Detect which cell encompasses the target text, then output its [X, Y] center coordinate. 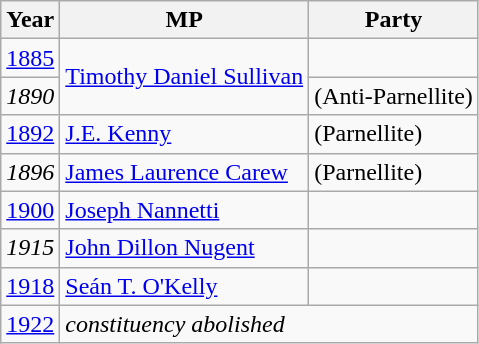
(Anti-Parnellite) [394, 96]
1890 [30, 96]
J.E. Kenny [184, 134]
1915 [30, 248]
1892 [30, 134]
Joseph Nannetti [184, 210]
MP [184, 20]
Timothy Daniel Sullivan [184, 77]
constituency abolished [270, 324]
James Laurence Carew [184, 172]
Seán T. O'Kelly [184, 286]
1896 [30, 172]
Year [30, 20]
1922 [30, 324]
1885 [30, 58]
John Dillon Nugent [184, 248]
1918 [30, 286]
Party [394, 20]
1900 [30, 210]
